Return [X, Y] of the center of cell containing provided text 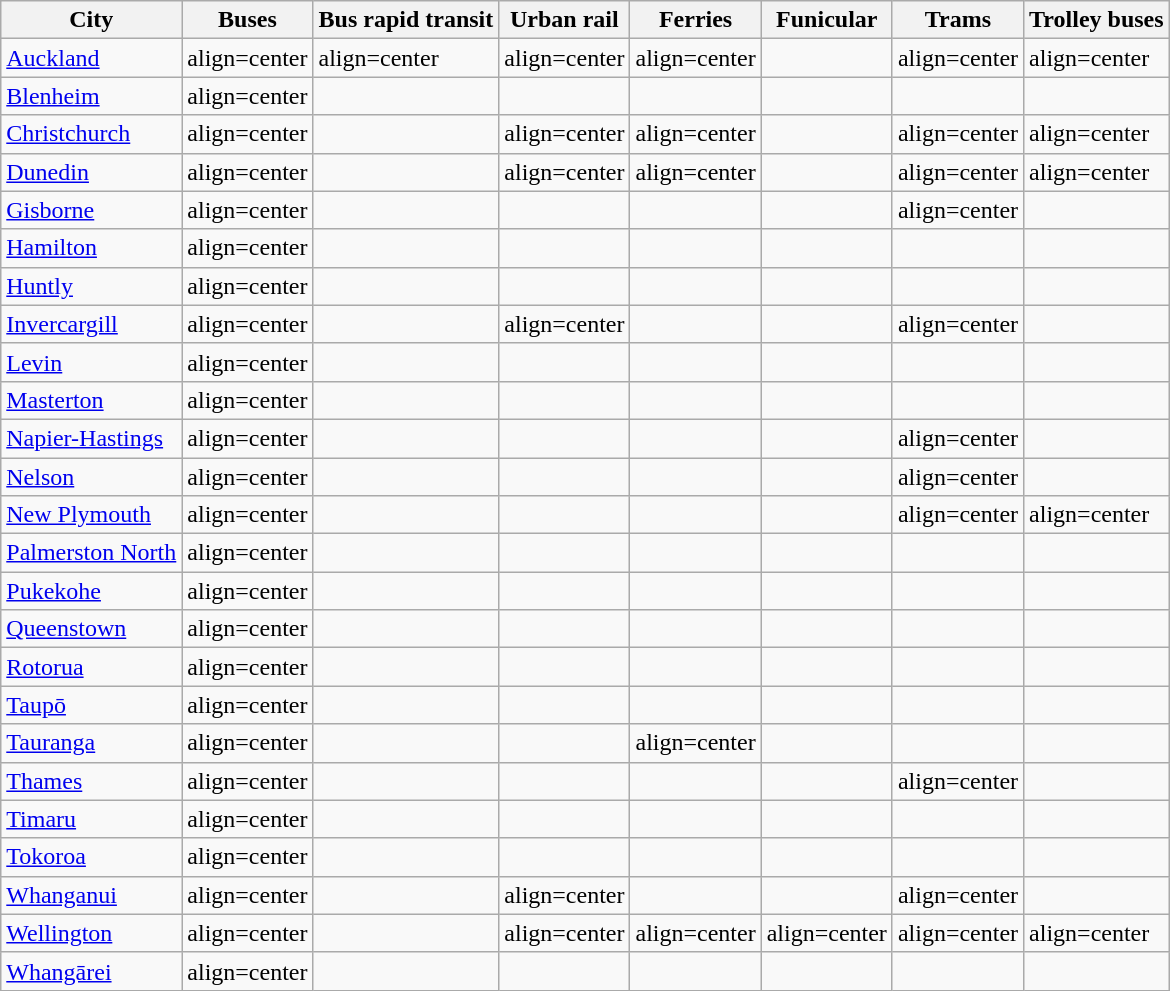
Masterton [92, 400]
Huntly [92, 286]
Taupō [92, 705]
Tokoroa [92, 857]
Rotorua [92, 667]
Bus rapid transit [406, 20]
Ferries [696, 20]
Gisborne [92, 210]
Auckland [92, 58]
Funicular [826, 20]
Hamilton [92, 248]
Blenheim [92, 96]
Timaru [92, 819]
Levin [92, 362]
Buses [248, 20]
Whanganui [92, 895]
City [92, 20]
Trams [958, 20]
Queenstown [92, 629]
Invercargill [92, 324]
Christchurch [92, 134]
Wellington [92, 933]
Dunedin [92, 172]
Trolley buses [1097, 20]
Whangārei [92, 971]
Nelson [92, 477]
Pukekohe [92, 591]
Urban rail [564, 20]
Tauranga [92, 743]
Napier-Hastings [92, 438]
Thames [92, 781]
Palmerston North [92, 553]
New Plymouth [92, 515]
